Return (x, y) of the center of cell containing provided text 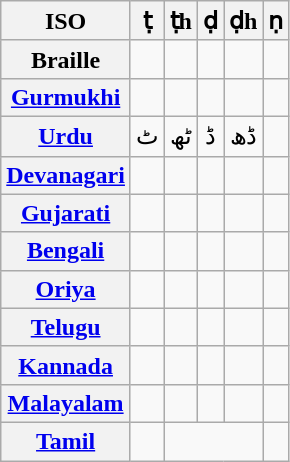
Telugu (66, 327)
ṭ (147, 21)
Braille (66, 59)
Gujarati (66, 213)
ISO (66, 21)
ḍh (244, 21)
ڈ (210, 136)
Kannada (66, 365)
ṭh (180, 21)
ڈھ (244, 136)
Gurmukhi (66, 97)
Oriya (66, 289)
Devanagari (66, 175)
Urdu (66, 136)
Malayalam (66, 403)
ٹھ (180, 136)
Bengali (66, 251)
ḍ (210, 21)
ٹ (147, 136)
Tamil (66, 441)
ṇ (276, 21)
